Capture the cell that displays the provided text and extract its [X, Y] central coordinate. 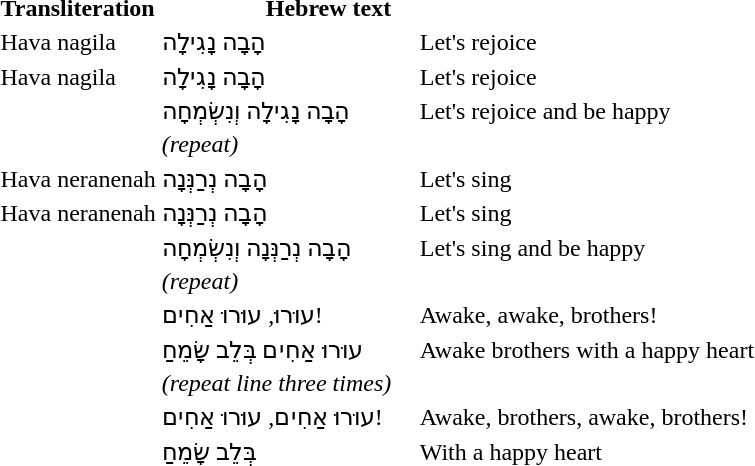
הָבָה נָגִילָה וְנִשְׂמְחָה [276, 111]
(repeat line three times) [276, 383]
עוּרוּ, עוּרוּ אַחִים! [276, 315]
הָבָה נְרַנְּנָה וְנִשְׂמְחָה [276, 248]
עוּרוּ אַחִים בְּלֵב שָׂמֵחַ [276, 350]
עוּרוּ אַחִים, עוּרוּ אַחִים! [276, 417]
